Detect which cell encompasses the target text, then output its (X, Y) center coordinate. 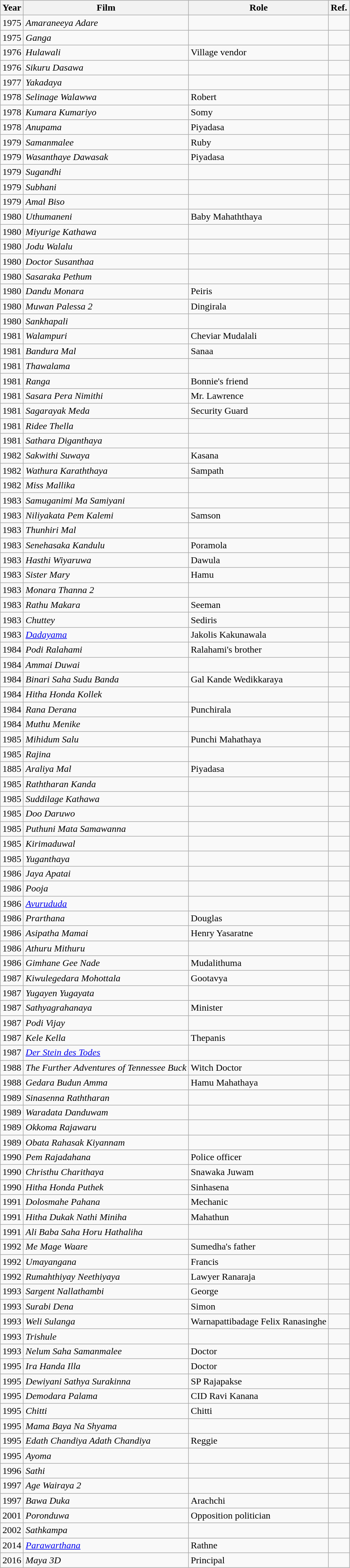
Thepanis (259, 1038)
The Further Adventures of Tennessee Buck (106, 1068)
Jodu Walalu (106, 247)
Monara Thanna 2 (106, 590)
Cheviar Mudalali (259, 336)
Francis (259, 1262)
Henry Yasaratne (259, 933)
Ridee Thella (106, 426)
Security Guard (259, 411)
Umayangana (106, 1262)
2001 (12, 1515)
Ranga (106, 381)
Dewiyani Sathya Surakinna (106, 1381)
Ira Handa Illa (106, 1366)
Dingirala (259, 306)
Weli Sulanga (106, 1321)
Hitha Honda Kollek (106, 695)
Avurududa (106, 903)
Binari Saha Sudu Banda (106, 680)
Mama Baya Na Shyama (106, 1426)
Ruby (259, 142)
Gootavya (259, 978)
Waradata Danduwam (106, 1112)
Bawa Duka (106, 1501)
2014 (12, 1545)
Douglas (259, 919)
Sathara Diganthaya (106, 441)
Der Stein des Todes (106, 1053)
Sagarayak Meda (106, 411)
Sakwithi Suwaya (106, 456)
Bandura Mal (106, 351)
2002 (12, 1530)
Senehasaka Kandulu (106, 545)
Yakadaya (106, 82)
Jaya Apatai (106, 873)
Mr. Lawrence (259, 396)
Okkoma Rajawaru (106, 1127)
Muthu Menike (106, 724)
Parawarthana (106, 1545)
Subhani (106, 187)
Pooja (106, 888)
Kirimaduwal (106, 844)
Walampuri (106, 336)
Sargent Nallathambi (106, 1292)
Ayoma (106, 1456)
Dawula (259, 560)
Principal (259, 1560)
Miyurige Kathawa (106, 232)
Film (106, 8)
Seeman (259, 605)
Hitha Honda Puthek (106, 1187)
Edath Chandiya Adath Chandiya (106, 1441)
Araliya Mal (106, 769)
Sinasenna Raththaran (106, 1097)
Dadayama (106, 635)
Doctor Susanthaa (106, 262)
Christhu Charithaya (106, 1172)
Sediris (259, 620)
Anupama (106, 127)
Samuganimi Ma Samiyani (106, 500)
Mahathun (259, 1217)
Dolosmahe Pahana (106, 1202)
Thawalama (106, 366)
Sumedha's father (259, 1247)
Sasaraka Pethum (106, 276)
Puthuni Mata Samawanna (106, 829)
Rathu Makara (106, 605)
Snawaka Juwam (259, 1172)
Dandu Monara (106, 291)
Village vendor (259, 53)
Kiwulegedara Mohottala (106, 978)
Police officer (259, 1157)
Bonnie's friend (259, 381)
Amal Biso (106, 202)
Hulawali (106, 53)
Muwan Palessa 2 (106, 306)
Demodara Palama (106, 1396)
Rathne (259, 1545)
Hitha Dukak Nathi Miniha (106, 1217)
Somy (259, 112)
Maya 3D (106, 1560)
Gedara Budun Amma (106, 1082)
Hamu (259, 575)
2016 (12, 1560)
Niliyakata Pem Kalemi (106, 515)
Sikuru Dasawa (106, 67)
Ammai Duwai (106, 665)
Rana Derana (106, 709)
Doo Daruwo (106, 814)
Hasthi Wiyaruwa (106, 560)
Kasana (259, 456)
Ali Baba Saha Horu Hathaliha (106, 1232)
Sampath (259, 471)
Sanaa (259, 351)
Asipatha Mamai (106, 933)
Gimhane Gee Nade (106, 963)
Year (12, 8)
Sinhasena (259, 1187)
Obata Rahasak Kiyannam (106, 1142)
Uthumaneni (106, 217)
Jakolis Kakunawala (259, 635)
Podi Vijay (106, 1023)
CID Ravi Kanana (259, 1396)
Punchi Mahathaya (259, 739)
Role (259, 8)
Rumahthiyay Neethiyaya (106, 1277)
Minister (259, 1008)
Sathyagrahanaya (106, 1008)
Warnapattibadage Felix Ranasinghe (259, 1321)
Ralahami's brother (259, 649)
George (259, 1292)
Samson (259, 515)
Baby Mahaththaya (259, 217)
Yugayen Yugayata (106, 993)
Witch Doctor (259, 1068)
Me Mage Waare (106, 1247)
Ganga (106, 38)
Amaraneeya Adare (106, 23)
Mechanic (259, 1202)
Poramola (259, 545)
Ref. (339, 8)
Simon (259, 1306)
Sathi (106, 1471)
Sankhapali (106, 321)
Thunhiri Mal (106, 530)
Samanmalee (106, 142)
Wathura Karaththaya (106, 471)
1996 (12, 1471)
Rajina (106, 754)
Yuganthaya (106, 859)
Arachchi (259, 1501)
Nelum Saha Samanmalee (106, 1351)
Robert (259, 97)
Kumara Kumariyo (106, 112)
Reggie (259, 1441)
Age Wairaya 2 (106, 1486)
Athuru Mithuru (106, 948)
SP Rajapakse (259, 1381)
Hamu Mahathaya (259, 1082)
1977 (12, 82)
Chuttey (106, 620)
Sasara Pera Nimithi (106, 396)
Opposition politician (259, 1515)
Suddilage Kathawa (106, 799)
1885 (12, 769)
Punchirala (259, 709)
Trishule (106, 1336)
Sugandhi (106, 172)
Gal Kande Wedikkaraya (259, 680)
Miss Mallika (106, 486)
Pem Rajadahana (106, 1157)
Peiris (259, 291)
Raththaran Kanda (106, 784)
Prarthana (106, 919)
Selinage Walawwa (106, 97)
Podi Ralahami (106, 649)
Surabi Dena (106, 1306)
Kele Kella (106, 1038)
Lawyer Ranaraja (259, 1277)
Mihidum Salu (106, 739)
Sathkampa (106, 1530)
Sister Mary (106, 575)
Mudalithuma (259, 963)
Wasanthaye Dawasak (106, 157)
Poronduwa (106, 1515)
